Return (x, y) of the center of cell containing provided text 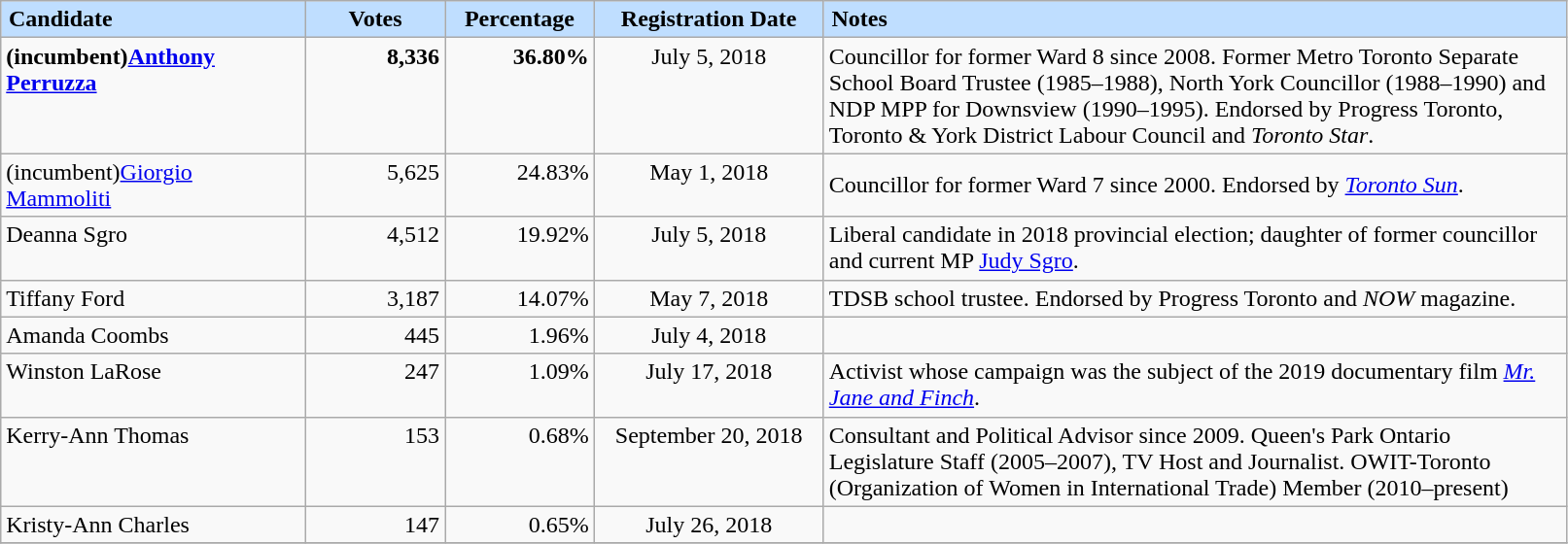
3,187 (375, 298)
1.96% (520, 335)
247 (375, 385)
36.80% (520, 95)
8,336 (375, 95)
TDSB school trustee. Endorsed by Progress Toronto and NOW magazine. (1195, 298)
Votes (375, 19)
1.09% (520, 385)
Councillor for former Ward 7 since 2000. Endorsed by Toronto Sun. (1195, 185)
Kerry-Ann Thomas (154, 461)
May 7, 2018 (709, 298)
(incumbent)Anthony Perruzza (154, 95)
Activist whose campaign was the subject of the 2019 documentary film Mr. Jane and Finch. (1195, 385)
Tiffany Ford (154, 298)
Kristy-Ann Charles (154, 525)
153 (375, 461)
14.07% (520, 298)
5,625 (375, 185)
4,512 (375, 249)
September 20, 2018 (709, 461)
(incumbent)Giorgio Mammoliti (154, 185)
July 4, 2018 (709, 335)
Registration Date (709, 19)
0.68% (520, 461)
147 (375, 525)
19.92% (520, 249)
24.83% (520, 185)
May 1, 2018 (709, 185)
Amanda Coombs (154, 335)
445 (375, 335)
July 17, 2018 (709, 385)
Liberal candidate in 2018 provincial election; daughter of former councillor and current MP Judy Sgro. (1195, 249)
0.65% (520, 525)
July 26, 2018 (709, 525)
Deanna Sgro (154, 249)
Candidate (154, 19)
Notes (1195, 19)
Winston LaRose (154, 385)
Percentage (520, 19)
